Pinpoint the cell where the given text exists, returning its (x, y) midpoint coordinate. 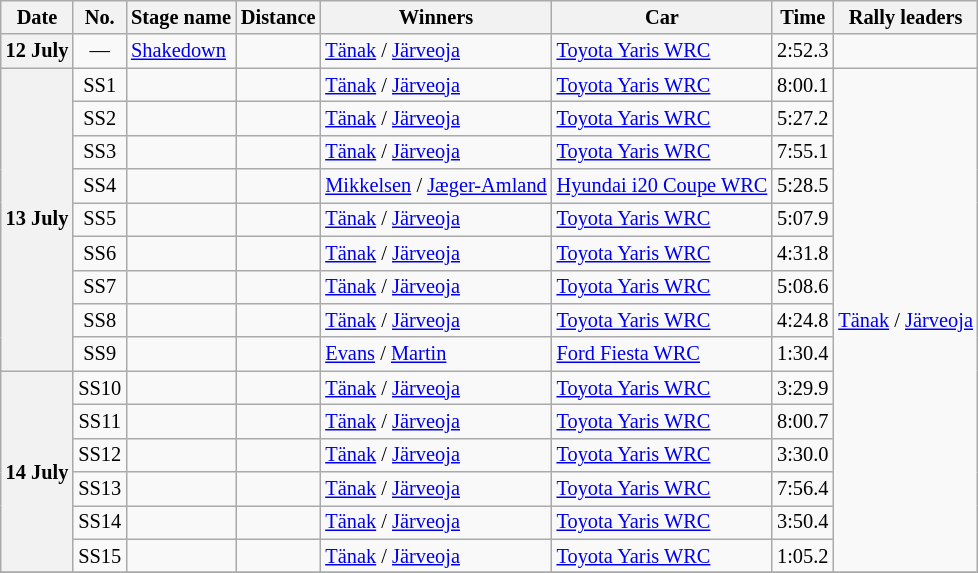
1:05.2 (802, 556)
3:30.0 (802, 455)
SS2 (100, 118)
Evans / Martin (436, 354)
SS13 (100, 489)
Hyundai i20 Coupe WRC (662, 186)
3:29.9 (802, 388)
3:50.4 (802, 522)
Stage name (181, 17)
SS10 (100, 388)
SS14 (100, 522)
SS1 (100, 85)
8:00.7 (802, 421)
7:56.4 (802, 489)
Rally leaders (905, 17)
7:55.1 (802, 152)
14 July (38, 472)
SS4 (100, 186)
5:07.9 (802, 219)
5:28.5 (802, 186)
Mikkelsen / Jæger-Amland (436, 186)
4:31.8 (802, 253)
SS7 (100, 287)
SS5 (100, 219)
SS6 (100, 253)
No. (100, 17)
SS3 (100, 152)
Distance (278, 17)
Ford Fiesta WRC (662, 354)
5:08.6 (802, 287)
Time (802, 17)
SS15 (100, 556)
SS8 (100, 320)
2:52.3 (802, 51)
5:27.2 (802, 118)
Shakedown (181, 51)
SS11 (100, 421)
4:24.8 (802, 320)
1:30.4 (802, 354)
SS9 (100, 354)
— (100, 51)
8:00.1 (802, 85)
Car (662, 17)
13 July (38, 220)
Date (38, 17)
12 July (38, 51)
Winners (436, 17)
SS12 (100, 455)
